Determine the (x, y) coordinate at the center of the cell enclosing the given text.  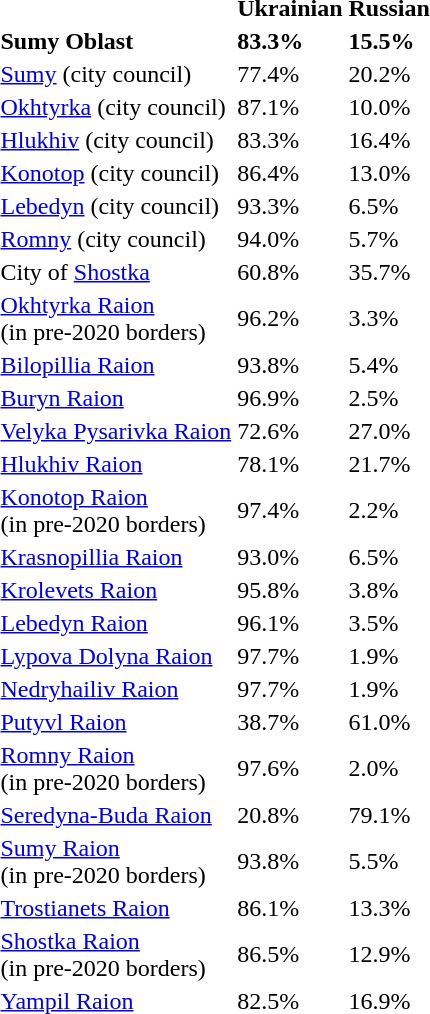
96.2% (290, 318)
93.0% (290, 557)
96.9% (290, 398)
20.8% (290, 815)
72.6% (290, 431)
86.4% (290, 173)
97.4% (290, 510)
93.3% (290, 206)
97.6% (290, 768)
78.1% (290, 464)
87.1% (290, 107)
77.4% (290, 74)
86.1% (290, 908)
86.5% (290, 954)
96.1% (290, 623)
95.8% (290, 590)
38.7% (290, 722)
60.8% (290, 272)
94.0% (290, 239)
